For the text-containing cell, return its midpoint in [x, y] coordinate format. 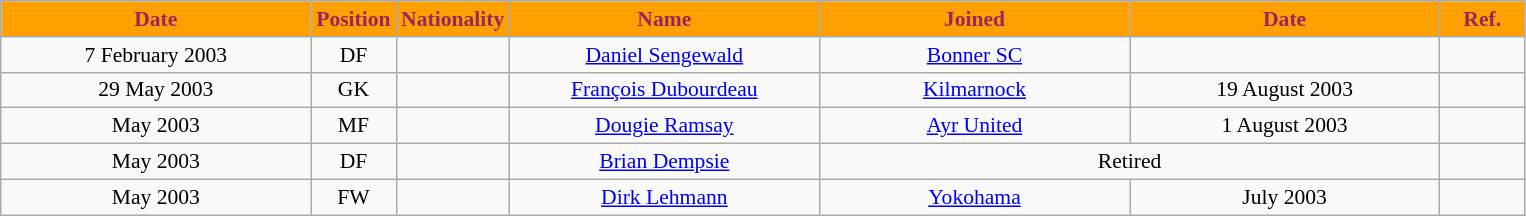
Dirk Lehmann [664, 197]
29 May 2003 [156, 90]
GK [354, 90]
Ref. [1482, 19]
François Dubourdeau [664, 90]
Kilmarnock [974, 90]
July 2003 [1285, 197]
Bonner SC [974, 55]
Brian Dempsie [664, 162]
Retired [1129, 162]
MF [354, 126]
Yokohama [974, 197]
7 February 2003 [156, 55]
Daniel Sengewald [664, 55]
Nationality [452, 19]
19 August 2003 [1285, 90]
Position [354, 19]
Joined [974, 19]
1 August 2003 [1285, 126]
FW [354, 197]
Dougie Ramsay [664, 126]
Name [664, 19]
Ayr United [974, 126]
